Determine the (X, Y) coordinate at the center of the cell enclosing the given text.  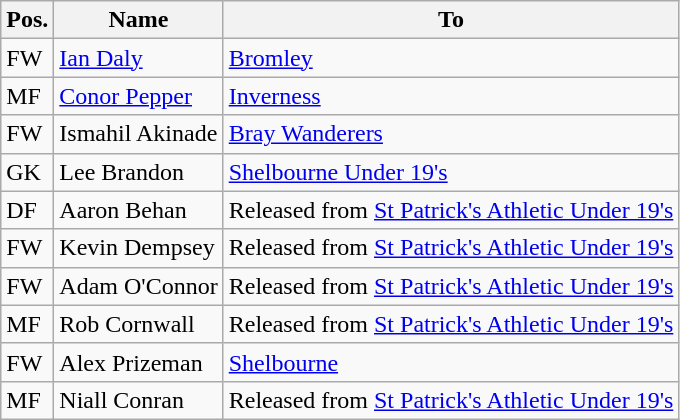
Name (138, 20)
Shelbourne Under 19's (451, 172)
DF (28, 210)
Rob Cornwall (138, 324)
Niall Conran (138, 400)
Bray Wanderers (451, 134)
Shelbourne (451, 362)
Alex Prizeman (138, 362)
Ismahil Akinade (138, 134)
Adam O'Connor (138, 286)
Ian Daly (138, 58)
Kevin Dempsey (138, 248)
Aaron Behan (138, 210)
Bromley (451, 58)
Conor Pepper (138, 96)
Pos. (28, 20)
To (451, 20)
Inverness (451, 96)
GK (28, 172)
Lee Brandon (138, 172)
